Determine the (x, y) coordinate at the center of the cell enclosing the given text.  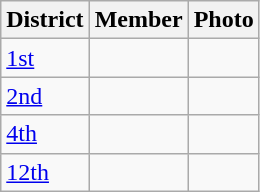
2nd (45, 96)
Member (138, 20)
Photo (224, 20)
District (45, 20)
12th (45, 172)
4th (45, 134)
1st (45, 58)
